Pinpoint the cell where the given text exists, returning its [X, Y] midpoint coordinate. 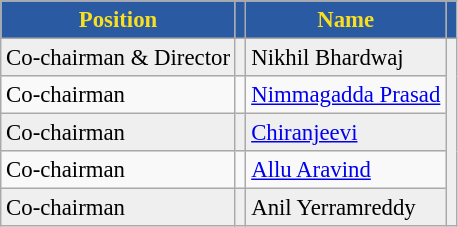
Nikhil Bhardwaj [346, 58]
Chiranjeevi [346, 133]
Name [346, 20]
Nimmagadda Prasad [346, 95]
Allu Aravind [346, 170]
Position [118, 20]
Co-chairman & Director [118, 58]
Anil Yerramreddy [346, 208]
